Return the [X, Y] coordinate for the center point of the cell that contains the specified text.  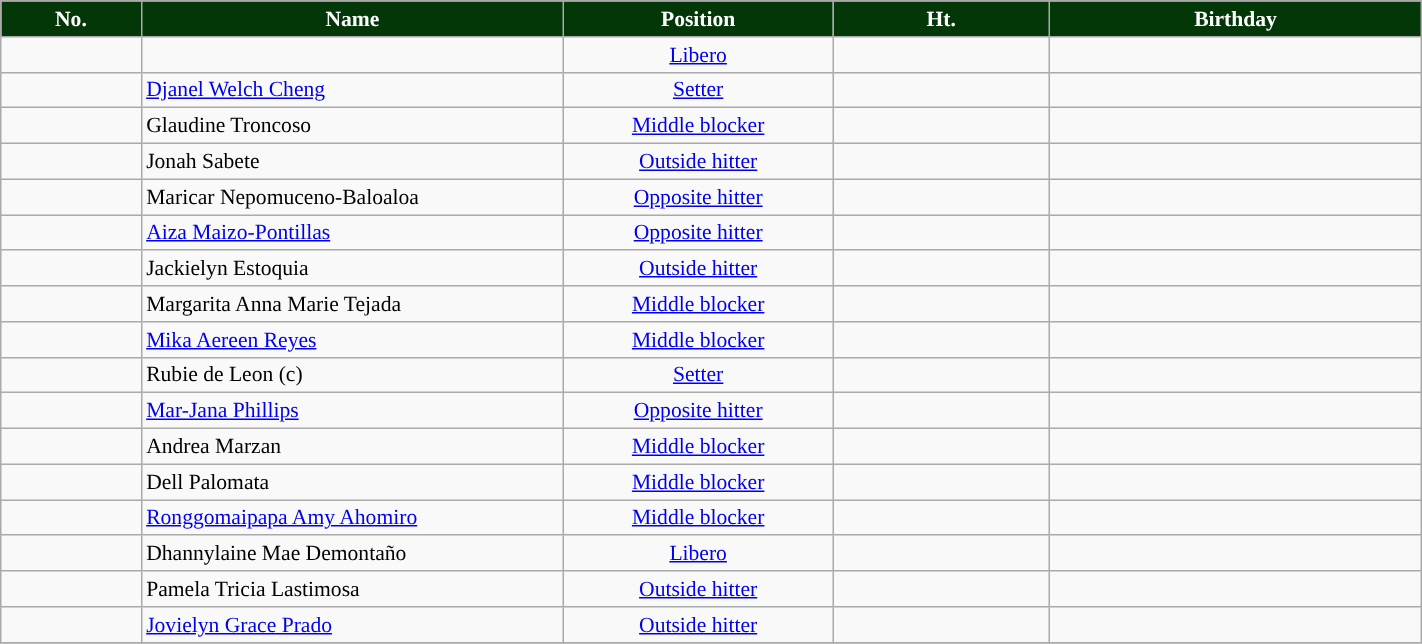
Jonah Sabete [352, 162]
Ht. [940, 19]
Maricar Nepomuceno-Baloaloa [352, 197]
Mika Aereen Reyes [352, 340]
Aiza Maizo-Pontillas [352, 233]
Djanel Welch Cheng [352, 90]
No. [71, 19]
Name [352, 19]
Jovielyn Grace Prado [352, 625]
Mar-Jana Phillips [352, 411]
Jackielyn Estoquia [352, 269]
Dhannylaine Mae Demontaño [352, 554]
Position [698, 19]
Margarita Anna Marie Tejada [352, 304]
Ronggomaipapa Amy Ahomiro [352, 518]
Pamela Tricia Lastimosa [352, 589]
Rubie de Leon (c) [352, 375]
Andrea Marzan [352, 447]
Birthday [1236, 19]
Glaudine Troncoso [352, 126]
Dell Palomata [352, 482]
